Output the [x, y] coordinate of the center of the cell containing the given text.  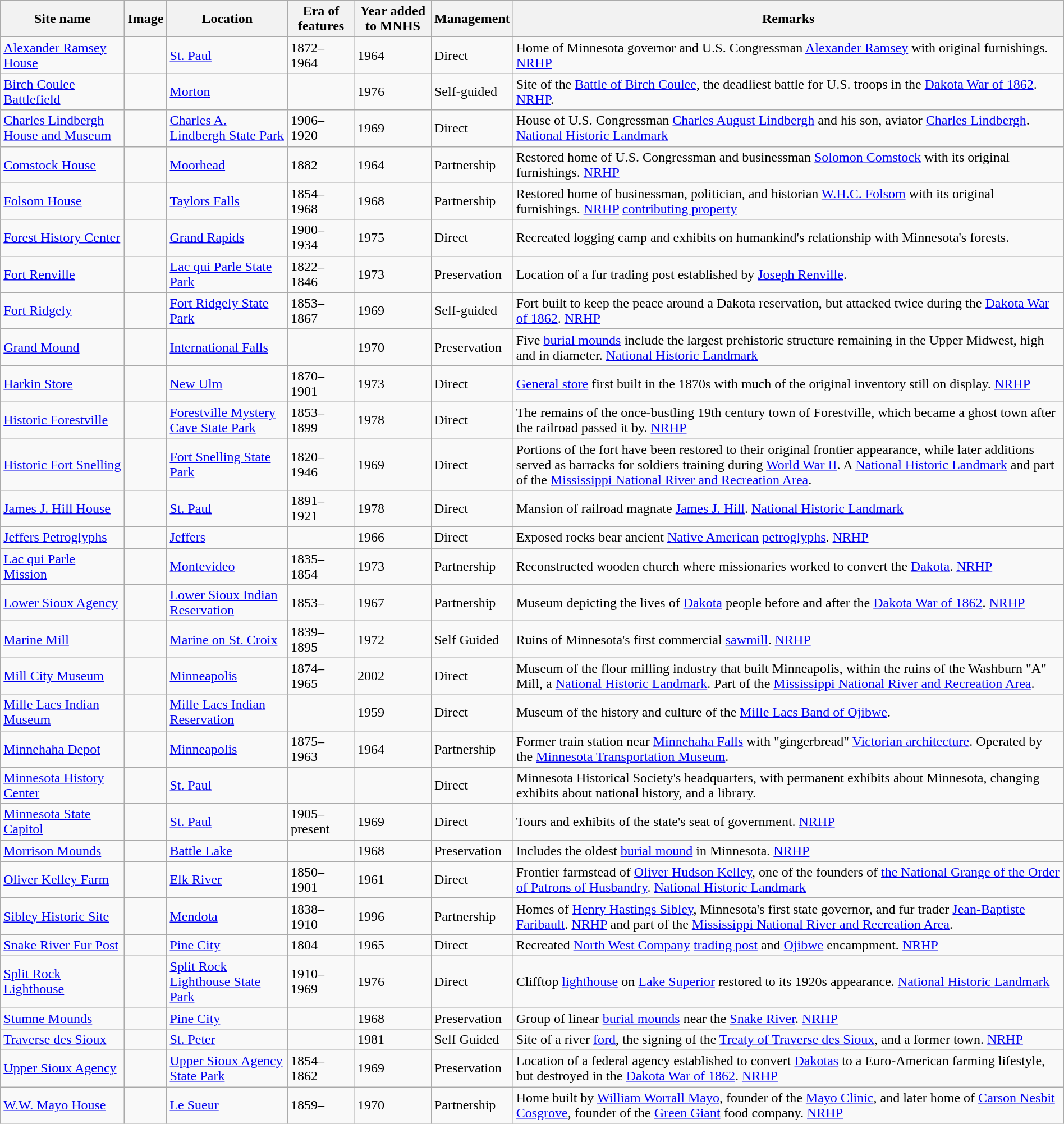
The remains of the once-bustling 19th century town of Forestville, which became a ghost town after the railroad passed it by. NRHP [788, 420]
Minnesota Historical Society's headquarters, with permanent exhibits about Minnesota, changing exhibits about national history, and a library. [788, 786]
Tours and exhibits of the state's seat of government. NRHP [788, 822]
Marine on St. Croix [227, 640]
House of U.S. Congressman Charles August Lindbergh and his son, aviator Charles Lindbergh. National Historic Landmark [788, 128]
Lac qui Parle Mission [63, 567]
New Ulm [227, 384]
Grand Mound [63, 347]
Folsom House [63, 201]
Historic Fort Snelling [63, 465]
Morrison Mounds [63, 851]
Forest History Center [63, 238]
1967 [393, 603]
1839–1895 [321, 640]
Le Sueur [227, 1105]
1850–1901 [321, 880]
1859– [321, 1105]
Reconstructed wooden church where missionaries worked to convert the Dakota. NRHP [788, 567]
Traverse des Sioux [63, 1040]
Elk River [227, 880]
Era of features [321, 19]
1854–1968 [321, 201]
1900–1934 [321, 238]
Restored home of businessman, politician, and historian W.H.C. Folsom with its original furnishings. NRHP contributing property [788, 201]
Restored home of U.S. Congressman and businessman Solomon Comstock with its original furnishings. NRHP [788, 165]
Montevideo [227, 567]
Alexander Ramsey House [63, 55]
1906–1920 [321, 128]
1996 [393, 916]
Oliver Kelley Farm [63, 880]
2002 [393, 676]
1822–1846 [321, 274]
1874–1965 [321, 676]
Fort Ridgely State Park [227, 311]
Former train station near Minnehaha Falls with "gingerbread" Victorian architecture. Operated by the Minnesota Transportation Museum. [788, 749]
Minnesota History Center [63, 786]
Mille Lacs Indian Reservation [227, 713]
Exposed rocks bear ancient Native American petroglyphs. NRHP [788, 538]
1838–1910 [321, 916]
Lower Sioux Agency [63, 603]
Site of the Battle of Birch Coulee, the deadliest battle for U.S. troops in the Dakota War of 1862. NRHP. [788, 92]
James J. Hill House [63, 508]
1965 [393, 945]
Remarks [788, 19]
Jeffers Petroglyphs [63, 538]
Mill City Museum [63, 676]
1975 [393, 238]
1835–1854 [321, 567]
1981 [393, 1040]
Museum of the history and culture of the Mille Lacs Band of Ojibwe. [788, 713]
Snake River Fur Post [63, 945]
Lower Sioux Indian Reservation [227, 603]
Morton [227, 92]
1870–1901 [321, 384]
Mansion of railroad magnate James J. Hill. National Historic Landmark [788, 508]
W.W. Mayo House [63, 1105]
Jeffers [227, 538]
Minnesota State Capitol [63, 822]
Split Rock Lighthouse State Park [227, 981]
St. Peter [227, 1040]
Location of a fur trading post established by Joseph Renville. [788, 274]
1959 [393, 713]
Birch Coulee Battlefield [63, 92]
Lac qui Parle State Park [227, 274]
Minnehaha Depot [63, 749]
Museum depicting the lives of Dakota people before and after the Dakota War of 1862. NRHP [788, 603]
Management [472, 19]
Charles A. Lindbergh State Park [227, 128]
Mendota [227, 916]
Ruins of Minnesota's first commercial sawmill. NRHP [788, 640]
Includes the oldest burial mound in Minnesota. NRHP [788, 851]
Grand Rapids [227, 238]
Group of linear burial mounds near the Snake River. NRHP [788, 1019]
1905–present [321, 822]
1882 [321, 165]
Upper Sioux Agency [63, 1068]
Recreated North West Company trading post and Ojibwe encampment. NRHP [788, 945]
Historic Forestville [63, 420]
International Falls [227, 347]
Stumne Mounds [63, 1019]
1853– [321, 603]
Site name [63, 19]
Sibley Historic Site [63, 916]
1853–1899 [321, 420]
1891–1921 [321, 508]
Fort built to keep the peace around a Dakota reservation, but attacked twice during the Dakota War of 1862. NRHP [788, 311]
Fort Ridgely [63, 311]
Taylors Falls [227, 201]
Clifftop lighthouse on Lake Superior restored to its 1920s appearance. National Historic Landmark [788, 981]
1910–1969 [321, 981]
Comstock House [63, 165]
Battle Lake [227, 851]
1972 [393, 640]
Marine Mill [63, 640]
Location of a federal agency established to convert Dakotas to a Euro-American farming lifestyle, but destroyed in the Dakota War of 1862. NRHP [788, 1068]
1966 [393, 538]
Upper Sioux Agency State Park [227, 1068]
Fort Renville [63, 274]
Forestville Mystery Cave State Park [227, 420]
Fort Snelling State Park [227, 465]
Mille Lacs Indian Museum [63, 713]
1820–1946 [321, 465]
Harkin Store [63, 384]
Location [227, 19]
Year added to MNHS [393, 19]
1961 [393, 880]
Charles Lindbergh House and Museum [63, 128]
Home of Minnesota governor and U.S. Congressman Alexander Ramsey with original furnishings. NRHP [788, 55]
Site of a river ford, the signing of the Treaty of Traverse des Sioux, and a former town. NRHP [788, 1040]
Image [146, 19]
1854–1862 [321, 1068]
Five burial mounds include the largest prehistoric structure remaining in the Upper Midwest, high and in diameter. National Historic Landmark [788, 347]
1872–1964 [321, 55]
1875–1963 [321, 749]
Recreated logging camp and exhibits on humankind's relationship with Minnesota's forests. [788, 238]
Split Rock Lighthouse [63, 981]
Moorhead [227, 165]
1853–1867 [321, 311]
General store first built in the 1870s with much of the original inventory still on display. NRHP [788, 384]
1804 [321, 945]
